Return the [X, Y] coordinate for the center point of the cell that contains the specified text.  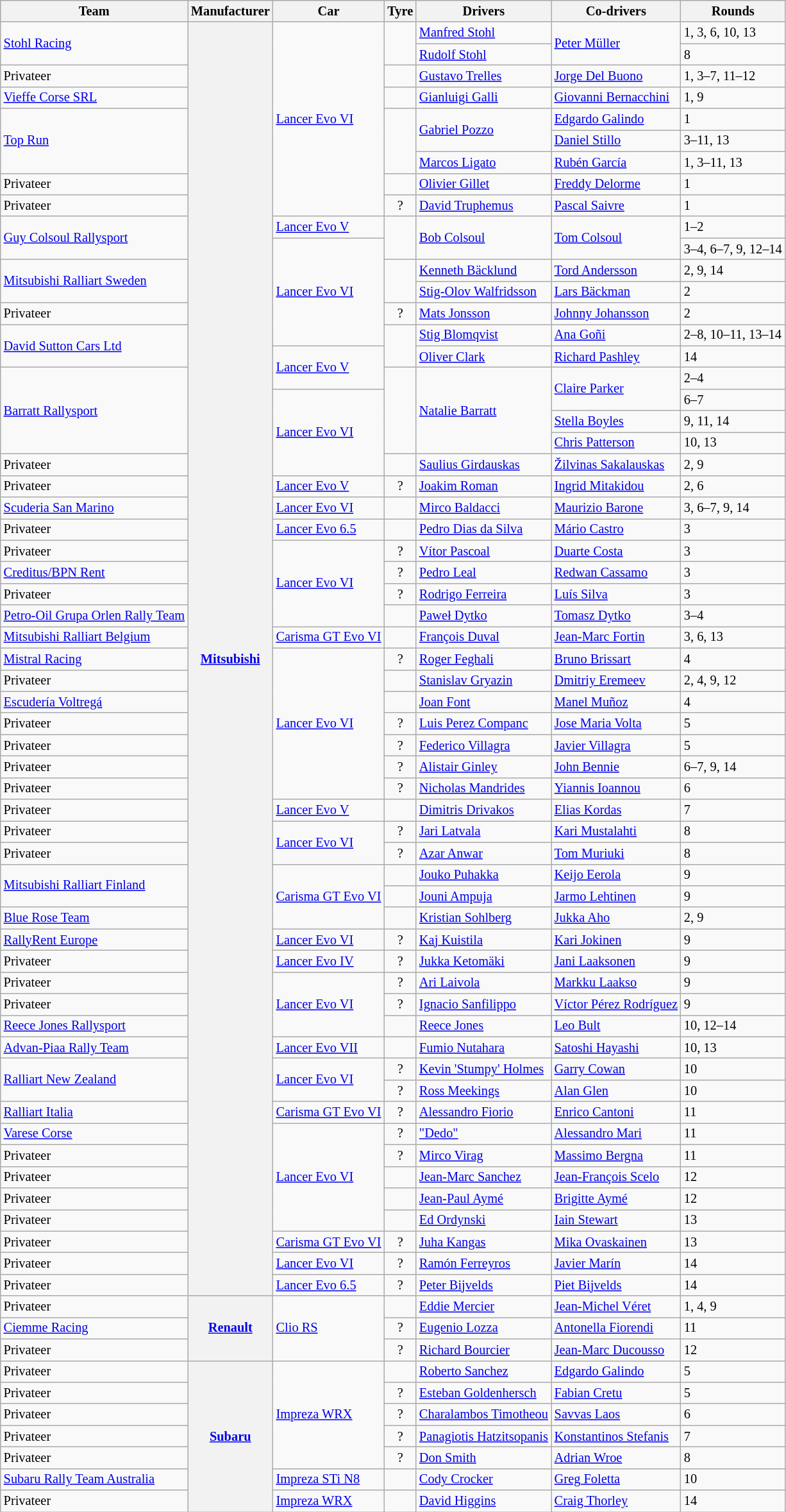
Roger Feghali [483, 659]
Creditus/BPN Rent [94, 572]
Jukka Aho [616, 918]
Jukka Ketomäki [483, 961]
Rudolf Stohl [483, 55]
Dmitriy Eremeev [616, 681]
Subaru [231, 1436]
Víctor Pérez Rodríguez [616, 1005]
Panagiotis Hatzitsopanis [483, 1436]
Juha Kangas [483, 1242]
Mats Jonsson [483, 314]
Eugenio Lozza [483, 1328]
Azar Anwar [483, 853]
Alistair Ginley [483, 767]
Richard Pashley [616, 357]
Jouni Ampuja [483, 896]
Natalie Barratt [483, 411]
Luís Silva [616, 594]
Reece Jones [483, 1026]
Kristian Sohlberg [483, 918]
Johnny Johansson [616, 314]
6–7 [733, 400]
Pedro Leal [483, 572]
Impreza STi N8 [329, 1479]
Barratt Rallysport [94, 411]
Jean-François Scelo [616, 1177]
Ciemme Racing [94, 1328]
Blue Rose Team [94, 918]
Manufacturer [231, 11]
Car [329, 11]
Ignacio Sanfilippo [483, 1005]
Giovanni Bernacchini [616, 98]
2–8, 10–11, 13–14 [733, 335]
Yiannis Ioannou [616, 788]
Mitsubishi Ralliart Finland [94, 885]
Jorge Del Buono [616, 76]
Pedro Dias da Silva [483, 529]
Advan-Piaa Rally Team [94, 1048]
Stella Boyles [616, 421]
Guy Colsoul Rallysport [94, 237]
"Dedo" [483, 1134]
Peter Müller [616, 44]
Ross Meekings [483, 1091]
Jarmo Lehtinen [616, 896]
Joan Font [483, 702]
Rounds [733, 11]
Gabriel Pozzo [483, 130]
Jean-Marc Ducousso [616, 1350]
Daniel Stillo [616, 140]
Satoshi Hayashi [616, 1048]
1, 3, 6, 10, 13 [733, 33]
Gustavo Trelles [483, 76]
Redwan Cassamo [616, 572]
Jouko Puhakka [483, 875]
Mistral Racing [94, 659]
3–4 [733, 616]
Team [94, 11]
Jari Latvala [483, 831]
Ralliart New Zealand [94, 1080]
2, 9, 14 [733, 270]
1, 3–11, 13 [733, 162]
3, 6, 13 [733, 637]
Kari Mustalahti [616, 831]
Chris Patterson [616, 443]
Gianluigi Galli [483, 98]
Luis Perez Companc [483, 724]
Bob Colsoul [483, 237]
Javier Marín [616, 1263]
2–4 [733, 378]
Manel Muñoz [616, 702]
Jean-Paul Aymé [483, 1198]
Ingrid Mitakidou [616, 486]
Alessandro Fiorio [483, 1112]
Manfred Stohl [483, 33]
Craig Thorley [616, 1501]
Iain Stewart [616, 1220]
Paweł Dytko [483, 616]
Tom Colsoul [616, 237]
Ana Goñi [616, 335]
Antonella Fiorendi [616, 1328]
Tomasz Dytko [616, 616]
Mitsubishi Ralliart Sweden [94, 281]
Reece Jones Rallysport [94, 1026]
Charalambos Timotheou [483, 1414]
Kaj Kuistila [483, 940]
Cody Crocker [483, 1479]
Piet Bijvelds [616, 1285]
RallyRent Europe [94, 940]
Saulius Girdauskas [483, 464]
Top Run [94, 141]
1–2 [733, 227]
Tom Muriuki [616, 853]
Savvas Laos [616, 1414]
François Duval [483, 637]
Greg Foletta [616, 1479]
Mirco Baldacci [483, 507]
Konstantinos Stefanis [616, 1436]
Javier Villagra [616, 745]
Stig Blomqvist [483, 335]
Alan Glen [616, 1091]
Tyre [400, 11]
6–7, 9, 14 [733, 767]
Vieffe Corse SRL [94, 98]
3–4, 6–7, 9, 12–14 [733, 249]
Rodrigo Ferreira [483, 594]
Co-drivers [616, 11]
10, 12–14 [733, 1026]
9, 11, 14 [733, 421]
Ralliart Italia [94, 1112]
Žilvinas Sakalauskas [616, 464]
Federico Villagra [483, 745]
Rubén García [616, 162]
Scuderia San Marino [94, 507]
David Truphemus [483, 205]
Jose Maria Volta [616, 724]
3–11, 13 [733, 140]
Peter Bijvelds [483, 1285]
Lars Bäckman [616, 292]
Kevin 'Stumpy' Holmes [483, 1069]
Joakim Roman [483, 486]
Jean-Marc Fortin [616, 637]
Keijo Eerola [616, 875]
Jean-Marc Sanchez [483, 1177]
Mitsubishi [231, 659]
Lancer Evo VII [329, 1048]
David Sutton Cars Ltd [94, 345]
Don Smith [483, 1457]
Duarte Costa [616, 551]
Maurizio Barone [616, 507]
Ari Laivola [483, 983]
Brigitte Aymé [616, 1198]
Garry Cowan [616, 1069]
Jani Laaksonen [616, 961]
2, 4, 9, 12 [733, 681]
Olivier Gillet [483, 184]
Stig-Olov Walfridsson [483, 292]
2, 6 [733, 486]
Stohl Racing [94, 44]
Esteban Goldenhersch [483, 1393]
Drivers [483, 11]
1, 3–7, 11–12 [733, 76]
Elias Kordas [616, 810]
Freddy Delorme [616, 184]
Markku Laakso [616, 983]
Richard Bourcier [483, 1350]
Pascal Saivre [616, 205]
Fabian Cretu [616, 1393]
Lancer Evo IV [329, 961]
Ramón Ferreyros [483, 1263]
Dimitris Drivakos [483, 810]
Oliver Clark [483, 357]
Mitsubishi Ralliart Belgium [94, 637]
Jean-Michel Véret [616, 1307]
Mika Ovaskainen [616, 1242]
Vítor Pascoal [483, 551]
John Bennie [616, 767]
1, 9 [733, 98]
Stanislav Gryazin [483, 681]
Roberto Sanchez [483, 1372]
Bruno Brissart [616, 659]
Claire Parker [616, 389]
Fumio Nutahara [483, 1048]
Petro-Oil Grupa Orlen Rally Team [94, 616]
Alessandro Mari [616, 1134]
Nicholas Mandrides [483, 788]
Renault [231, 1328]
Escudería Voltregá [94, 702]
Kari Jokinen [616, 940]
Ed Ordynski [483, 1220]
Adrian Wroe [616, 1457]
Tord Andersson [616, 270]
1, 4, 9 [733, 1307]
Eddie Mercier [483, 1307]
Leo Bult [616, 1026]
David Higgins [483, 1501]
Varese Corse [94, 1134]
Kenneth Bäcklund [483, 270]
Mirco Virag [483, 1155]
Enrico Cantoni [616, 1112]
3, 6–7, 9, 14 [733, 507]
Marcos Ligato [483, 162]
Mário Castro [616, 529]
Subaru Rally Team Australia [94, 1479]
Clio RS [329, 1328]
Massimo Bergna [616, 1155]
